Return the [x, y] coordinate for the center point of the cell that contains the specified text.  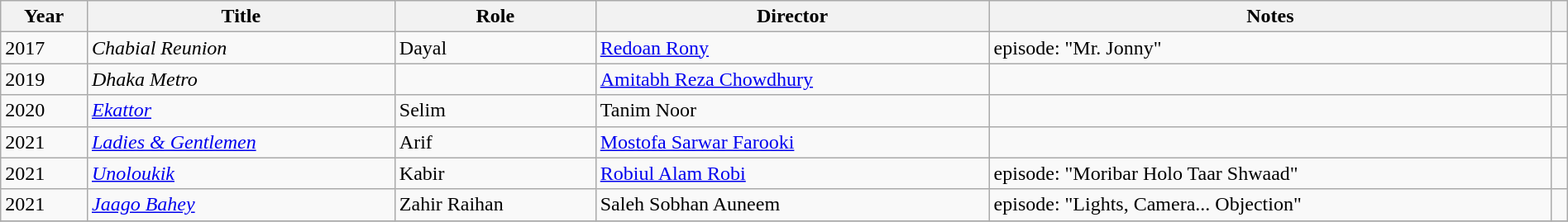
2019 [45, 79]
Tanim Noor [792, 111]
Mostofa Sarwar Farooki [792, 142]
Unoloukik [241, 173]
Amitabh Reza Chowdhury [792, 79]
Chabial Reunion [241, 48]
Ekattor [241, 111]
Arif [495, 142]
Robiul Alam Robi [792, 173]
Director [792, 17]
2020 [45, 111]
2017 [45, 48]
Redoan Rony [792, 48]
episode: "Mr. Jonny" [1270, 48]
Ladies & Gentlemen [241, 142]
episode: "Moribar Holo Taar Shwaad" [1270, 173]
Saleh Sobhan Auneem [792, 205]
Dhaka Metro [241, 79]
Role [495, 17]
Dayal [495, 48]
Zahir Raihan [495, 205]
Notes [1270, 17]
episode: "Lights, Camera... Objection" [1270, 205]
Title [241, 17]
Kabir [495, 173]
Jaago Bahey [241, 205]
Selim [495, 111]
Year [45, 17]
